Detect which cell encompasses the target text, then output its (x, y) center coordinate. 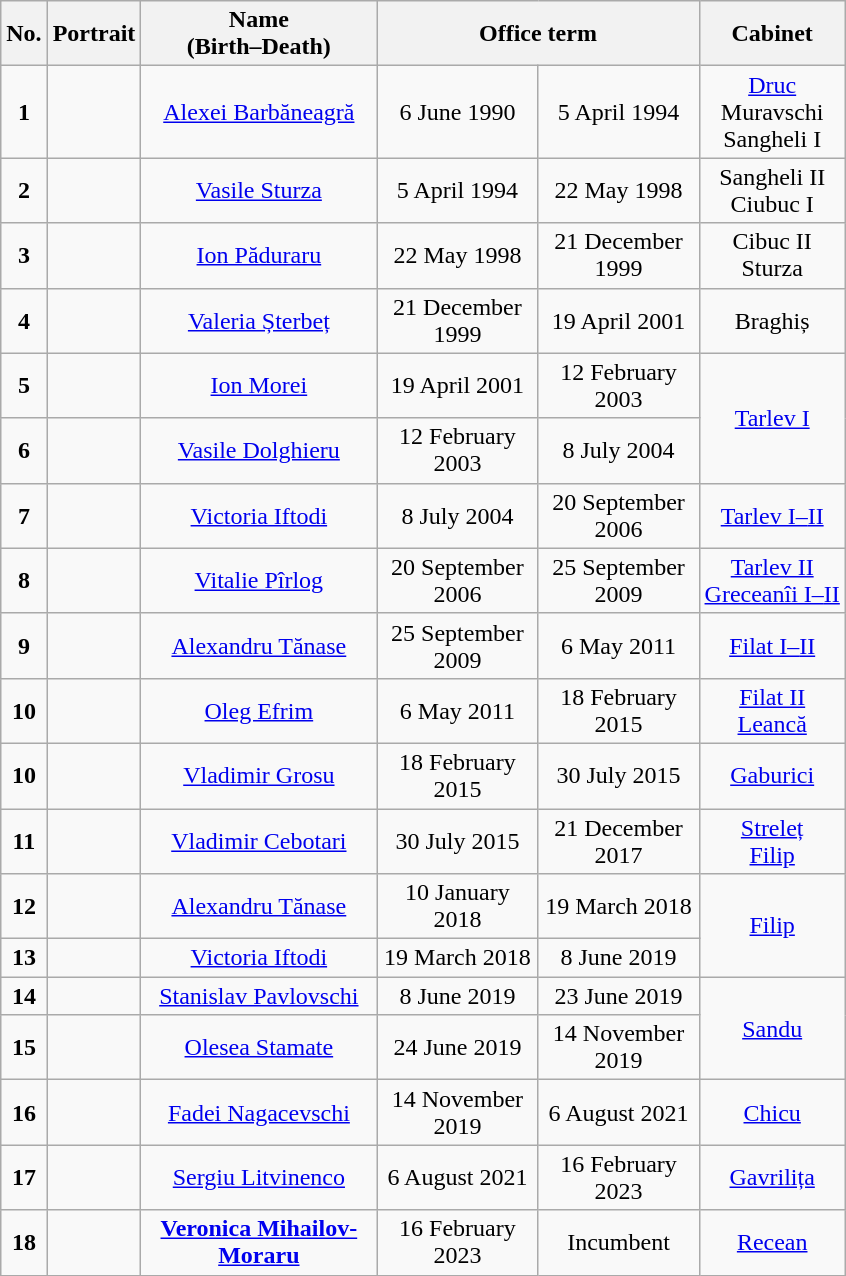
18 (24, 1242)
Office term (538, 34)
3 (24, 256)
Gaburici (772, 776)
Veronica Mihailov-Moraru (259, 1242)
Filat IILeancă (772, 710)
Gavrilița (772, 1178)
7 (24, 516)
Tarlev IIGreceanîi I–II (772, 580)
Oleg Efrim (259, 710)
Braghiș (772, 320)
1 (24, 112)
6 June 1990 (458, 112)
2 (24, 190)
6 (24, 450)
17 (24, 1178)
15 (24, 1048)
Valeria Șterbeț (259, 320)
13 (24, 958)
Incumbent (618, 1242)
23 June 2019 (618, 996)
Olesea Stamate (259, 1048)
StrelețFilip (772, 840)
Vasile Sturza (259, 190)
Sangheli IICiubuc I (772, 190)
Filip (772, 926)
16 (24, 1112)
Tarlev I–II (772, 516)
9 (24, 646)
Cabinet (772, 34)
10 January 2018 (458, 906)
Sandu (772, 1028)
8 (24, 580)
Recean (772, 1242)
24 June 2019 (458, 1048)
Cibuc IISturza (772, 256)
Ion Păduraru (259, 256)
Vasile Dolghieru (259, 450)
Ion Morei (259, 386)
11 (24, 840)
12 (24, 906)
Chicu (772, 1112)
Fadei Nagacevschi (259, 1112)
DrucMuravschiSangheli I (772, 112)
Vladimir Cebotari (259, 840)
Filat I–II (772, 646)
Vitalie Pîrlog (259, 580)
No. (24, 34)
Name(Birth–Death) (259, 34)
Alexei Barbăneagră (259, 112)
Sergiu Litvinenco (259, 1178)
14 (24, 996)
Vladimir Grosu (259, 776)
Tarlev I (772, 418)
21 December 2017 (618, 840)
Portrait (94, 34)
Stanislav Pavlovschi (259, 996)
5 (24, 386)
4 (24, 320)
